Provide the [x, y] coordinate of the cell's center where the given text is located.  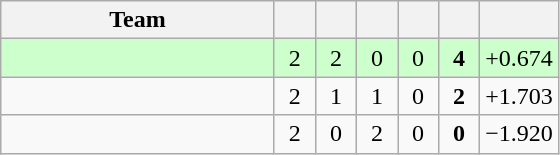
4 [460, 58]
+1.703 [520, 96]
Team [138, 20]
+0.674 [520, 58]
−1.920 [520, 134]
